Provide the [x, y] coordinate of the cell's center where the given text is located.  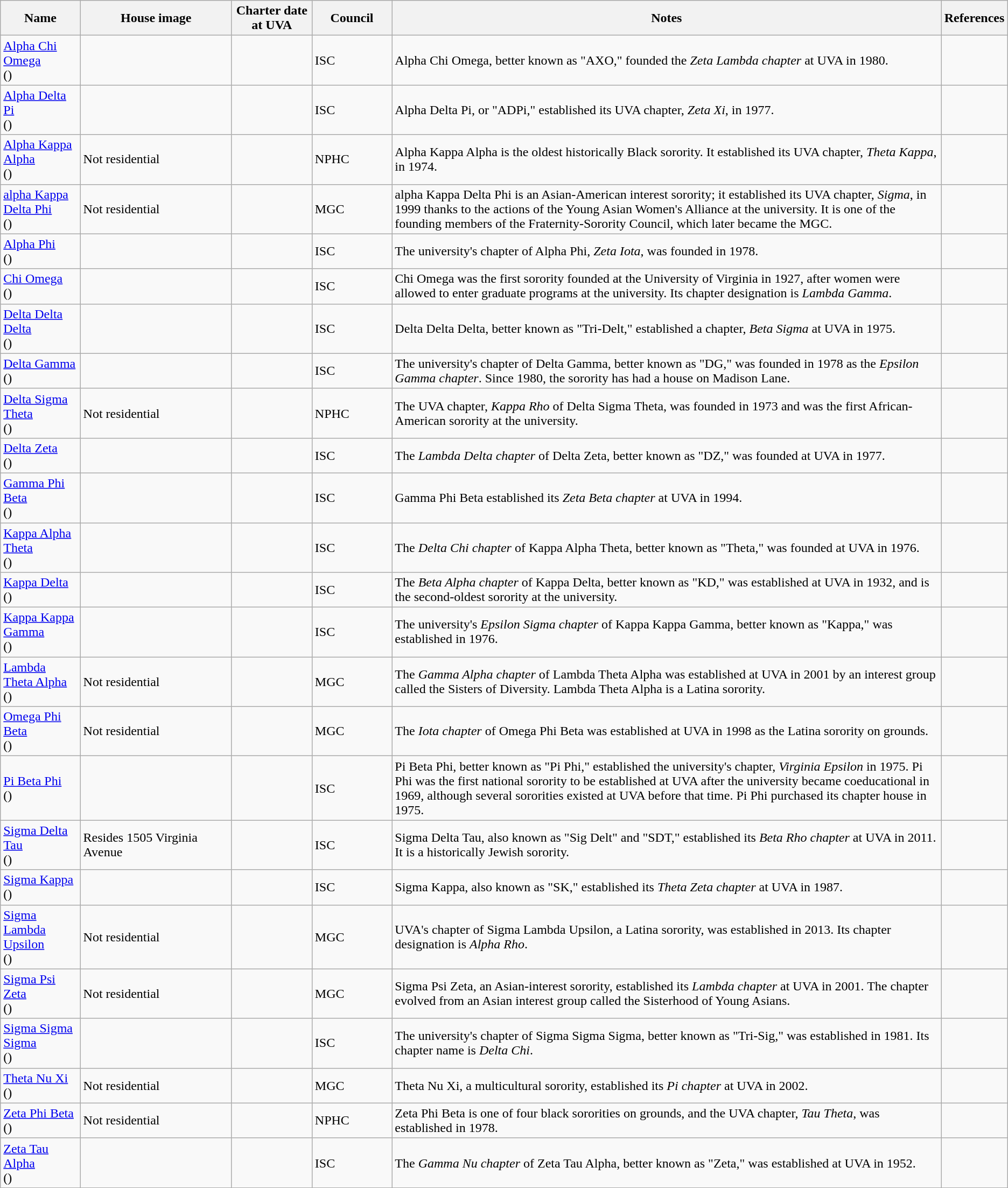
Alpha Delta Pi, or "ADPi," established its UVA chapter, Zeta Xi, in 1977. [667, 110]
Gamma Phi Beta() [40, 498]
Name [40, 18]
Sigma Delta Tau, also known as "Sig Delt" and "SDT," established its Beta Rho chapter at UVA in 2011. It is a historically Jewish sorority. [667, 845]
Charter date at UVA [271, 18]
The Beta Alpha chapter of Kappa Delta, better known as "KD," was established at UVA in 1932, and is the second-oldest sorority at the university. [667, 590]
Lambda Theta Alpha() [40, 682]
UVA's chapter of Sigma Lambda Upsilon, a Latina sorority, was established in 2013. Its chapter designation is Alpha Rho. [667, 937]
Sigma Lambda Upsilon() [40, 937]
The university's chapter of Sigma Sigma Sigma, better known as "Tri-Sig," was established in 1981. Its chapter name is Delta Chi. [667, 1043]
Delta Zeta() [40, 456]
Sigma Kappa, also known as "SK," established its Theta Zeta chapter at UVA in 1987. [667, 887]
Sigma Kappa() [40, 887]
The university's chapter of Alpha Phi, Zeta Iota, was founded in 1978. [667, 251]
References [975, 18]
Theta Nu Xi() [40, 1086]
Gamma Phi Beta established its Zeta Beta chapter at UVA in 1994. [667, 498]
Sigma Psi Zeta() [40, 994]
The UVA chapter, Kappa Rho of Delta Sigma Theta, was founded in 1973 and was the first African-American sorority at the university. [667, 413]
alpha Kappa Delta Phi() [40, 209]
Kappa Delta() [40, 590]
Pi Beta Phi() [40, 788]
Delta Sigma Theta() [40, 413]
Zeta Phi Beta is one of four black sororities on grounds, and the UVA chapter, Tau Theta, was established in 1978. [667, 1120]
Alpha Kappa Alpha is the oldest historically Black sorority. It established its UVA chapter, Theta Kappa, in 1974. [667, 159]
The Delta Chi chapter of Kappa Alpha Theta, better known as "Theta," was founded at UVA in 1976. [667, 547]
Sigma Sigma Sigma() [40, 1043]
Alpha Delta Pi() [40, 110]
Council [352, 18]
Alpha Chi Omega() [40, 60]
Sigma Delta Tau() [40, 845]
Alpha Phi() [40, 251]
The university's Epsilon Sigma chapter of Kappa Kappa Gamma, better known as "Kappa," was established in 1976. [667, 632]
Kappa Kappa Gamma() [40, 632]
Chi Omega() [40, 286]
Alpha Chi Omega, better known as "AXO," founded the Zeta Lambda chapter at UVA in 1980. [667, 60]
The Iota chapter of Omega Phi Beta was established at UVA in 1998 as the Latina sorority on grounds. [667, 731]
Delta Gamma() [40, 371]
Resides 1505 Virginia Avenue [156, 845]
Delta Delta Delta, better known as "Tri-Delt," established a chapter, Beta Sigma at UVA in 1975. [667, 329]
Notes [667, 18]
Alpha Kappa Alpha() [40, 159]
Zeta Tau Alpha() [40, 1163]
The Gamma Nu chapter of Zeta Tau Alpha, better known as "Zeta," was established at UVA in 1952. [667, 1163]
Theta Nu Xi, a multicultural sorority, established its Pi chapter at UVA in 2002. [667, 1086]
House image [156, 18]
The Lambda Delta chapter of Delta Zeta, better known as "DZ," was founded at UVA in 1977. [667, 456]
Kappa Alpha Theta() [40, 547]
Delta Delta Delta() [40, 329]
Omega Phi Beta() [40, 731]
Zeta Phi Beta() [40, 1120]
